Return [x, y] of the center of cell containing provided text 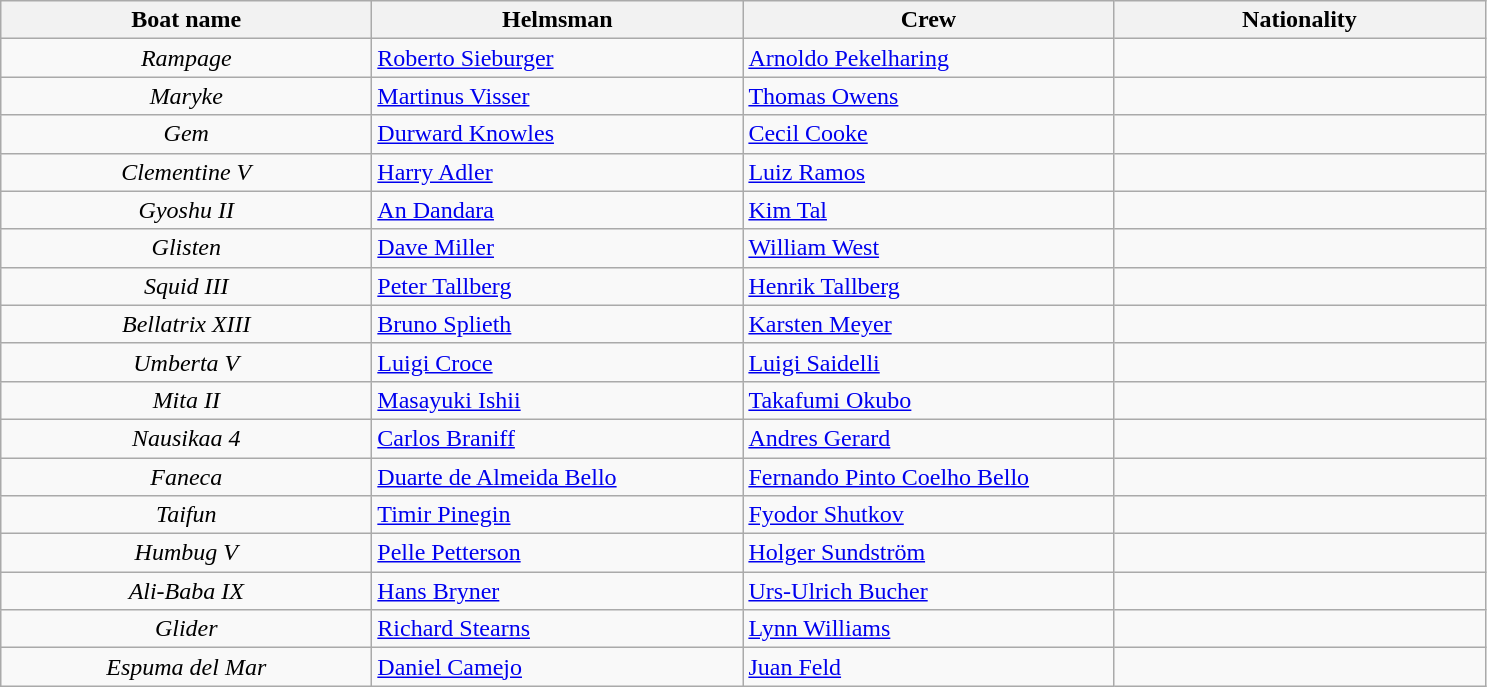
Glider [186, 629]
Umberta V [186, 362]
Richard Stearns [558, 629]
Luiz Ramos [928, 172]
Kim Tal [928, 210]
Taifun [186, 515]
Humbug V [186, 553]
Masayuki Ishii [558, 400]
Roberto Sieburger [558, 58]
Helmsman [558, 20]
Crew [928, 20]
Martinus Visser [558, 96]
Espuma del Mar [186, 667]
Andres Gerard [928, 438]
Faneca [186, 477]
Pelle Petterson [558, 553]
Holger Sundström [928, 553]
Timir Pinegin [558, 515]
Rampage [186, 58]
Daniel Camejo [558, 667]
Karsten Meyer [928, 324]
Harry Adler [558, 172]
An Dandara [558, 210]
William West [928, 248]
Clementine V [186, 172]
Nausikaa 4 [186, 438]
Ali-Baba IX [186, 591]
Glisten [186, 248]
Luigi Croce [558, 362]
Dave Miller [558, 248]
Fernando Pinto Coelho Bello [928, 477]
Hans Bryner [558, 591]
Carlos Braniff [558, 438]
Arnoldo Pekelharing [928, 58]
Lynn Williams [928, 629]
Duarte de Almeida Bello [558, 477]
Maryke [186, 96]
Durward Knowles [558, 134]
Henrik Tallberg [928, 286]
Squid III [186, 286]
Thomas Owens [928, 96]
Mita II [186, 400]
Luigi Saidelli [928, 362]
Cecil Cooke [928, 134]
Juan Feld [928, 667]
Urs-Ulrich Bucher [928, 591]
Bellatrix XIII [186, 324]
Boat name [186, 20]
Takafumi Okubo [928, 400]
Gem [186, 134]
Fyodor Shutkov [928, 515]
Peter Tallberg [558, 286]
Nationality [1300, 20]
Bruno Splieth [558, 324]
Gyoshu II [186, 210]
